Determine the (X, Y) coordinate at the center of the cell enclosing the given text.  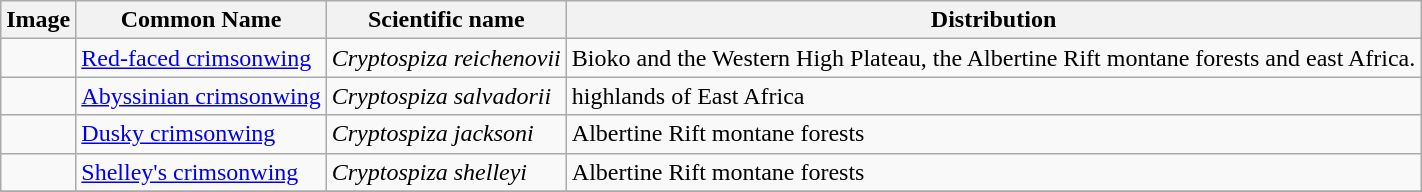
Cryptospiza reichenovii (446, 58)
Image (38, 20)
Red-faced crimsonwing (201, 58)
Shelley's crimsonwing (201, 172)
Common Name (201, 20)
highlands of East Africa (993, 96)
Dusky crimsonwing (201, 134)
Bioko and the Western High Plateau, the Albertine Rift montane forests and east Africa. (993, 58)
Distribution (993, 20)
Abyssinian crimsonwing (201, 96)
Cryptospiza salvadorii (446, 96)
Cryptospiza jacksoni (446, 134)
Scientific name (446, 20)
Cryptospiza shelleyi (446, 172)
